Provide the (X, Y) coordinate of the cell's center where the given text is located.  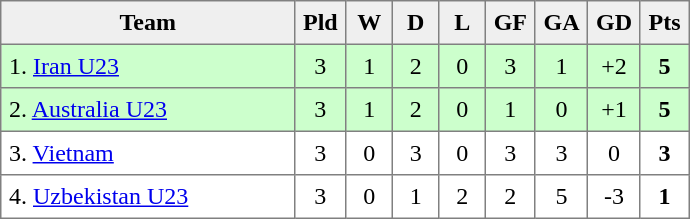
1. Iran U23 (148, 66)
2. Australia U23 (148, 110)
-3 (614, 197)
+2 (614, 66)
+1 (614, 110)
L (462, 23)
W (369, 23)
4. Uzbekistan U23 (148, 197)
Team (148, 23)
GA (561, 23)
3. Vietnam (148, 153)
D (415, 23)
GF (510, 23)
Pts (664, 23)
GD (614, 23)
Pld (320, 23)
